Locate the cell with the specified text and output its [x, y] center coordinate. 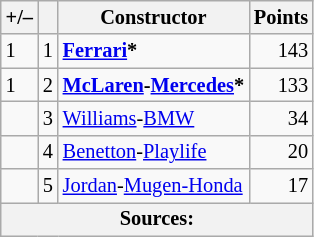
Sources: [157, 219]
Points [281, 17]
133 [281, 85]
4 [48, 152]
+/– [20, 17]
20 [281, 152]
17 [281, 186]
Constructor [154, 17]
Williams-BMW [154, 118]
McLaren-Mercedes* [154, 85]
Jordan-Mugen-Honda [154, 186]
143 [281, 51]
Benetton-Playlife [154, 152]
34 [281, 118]
5 [48, 186]
Ferrari* [154, 51]
2 [48, 85]
3 [48, 118]
